Locate the cell with the specified text and output its (x, y) center coordinate. 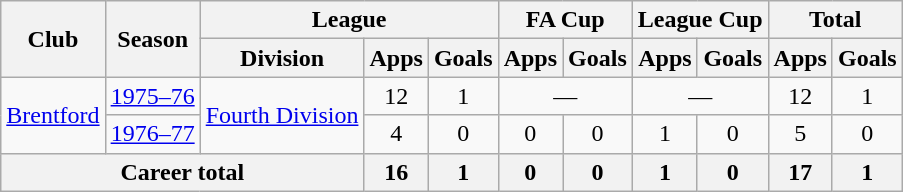
4 (396, 134)
League Cup (700, 20)
Career total (182, 172)
17 (800, 172)
FA Cup (565, 20)
Division (282, 58)
Club (53, 39)
1976–77 (152, 134)
Fourth Division (282, 115)
Brentford (53, 115)
1975–76 (152, 96)
Season (152, 39)
League (349, 20)
Total (835, 20)
5 (800, 134)
16 (396, 172)
